Return (X, Y) of the center of cell containing provided text 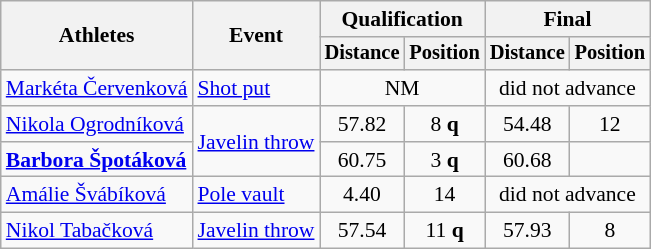
3 q (444, 160)
Markéta Červenková (97, 88)
54.48 (528, 124)
Pole vault (256, 195)
60.75 (362, 160)
4.40 (362, 195)
Amálie Švábíková (97, 195)
12 (610, 124)
57.54 (362, 231)
14 (444, 195)
57.93 (528, 231)
Athletes (97, 36)
11 q (444, 231)
Final (568, 19)
NM (402, 88)
57.82 (362, 124)
8 q (444, 124)
8 (610, 231)
Barbora Špotáková (97, 160)
Nikola Ogrodníková (97, 124)
Qualification (402, 19)
60.68 (528, 160)
Event (256, 36)
Nikol Tabačková (97, 231)
Shot put (256, 88)
